Pinpoint the cell where the given text exists, returning its [x, y] midpoint coordinate. 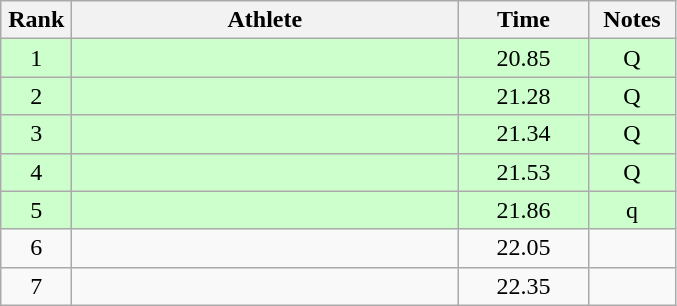
7 [36, 286]
21.34 [524, 134]
Time [524, 20]
Athlete [265, 20]
Rank [36, 20]
22.05 [524, 248]
6 [36, 248]
22.35 [524, 286]
5 [36, 210]
21.28 [524, 96]
4 [36, 172]
2 [36, 96]
21.86 [524, 210]
q [632, 210]
1 [36, 58]
Notes [632, 20]
20.85 [524, 58]
21.53 [524, 172]
3 [36, 134]
